Search for the cell housing the specified text and yield its (x, y) center coordinate. 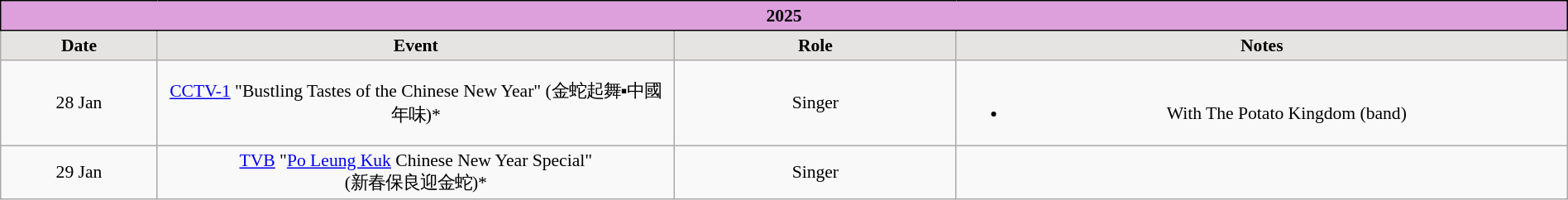
2025 (784, 16)
29 Jan (79, 173)
TVB "Po Leung Kuk Chinese New Year Special"(新春保良迎金蛇)* (415, 173)
Role (815, 45)
With The Potato Kingdom (band) (1262, 102)
Notes (1262, 45)
CCTV-1 "Bustling Tastes of the Chinese New Year" (金蛇起舞▪中國年味)* (415, 102)
Date (79, 45)
28 Jan (79, 102)
Event (415, 45)
